Detect which cell encompasses the target text, then output its [X, Y] center coordinate. 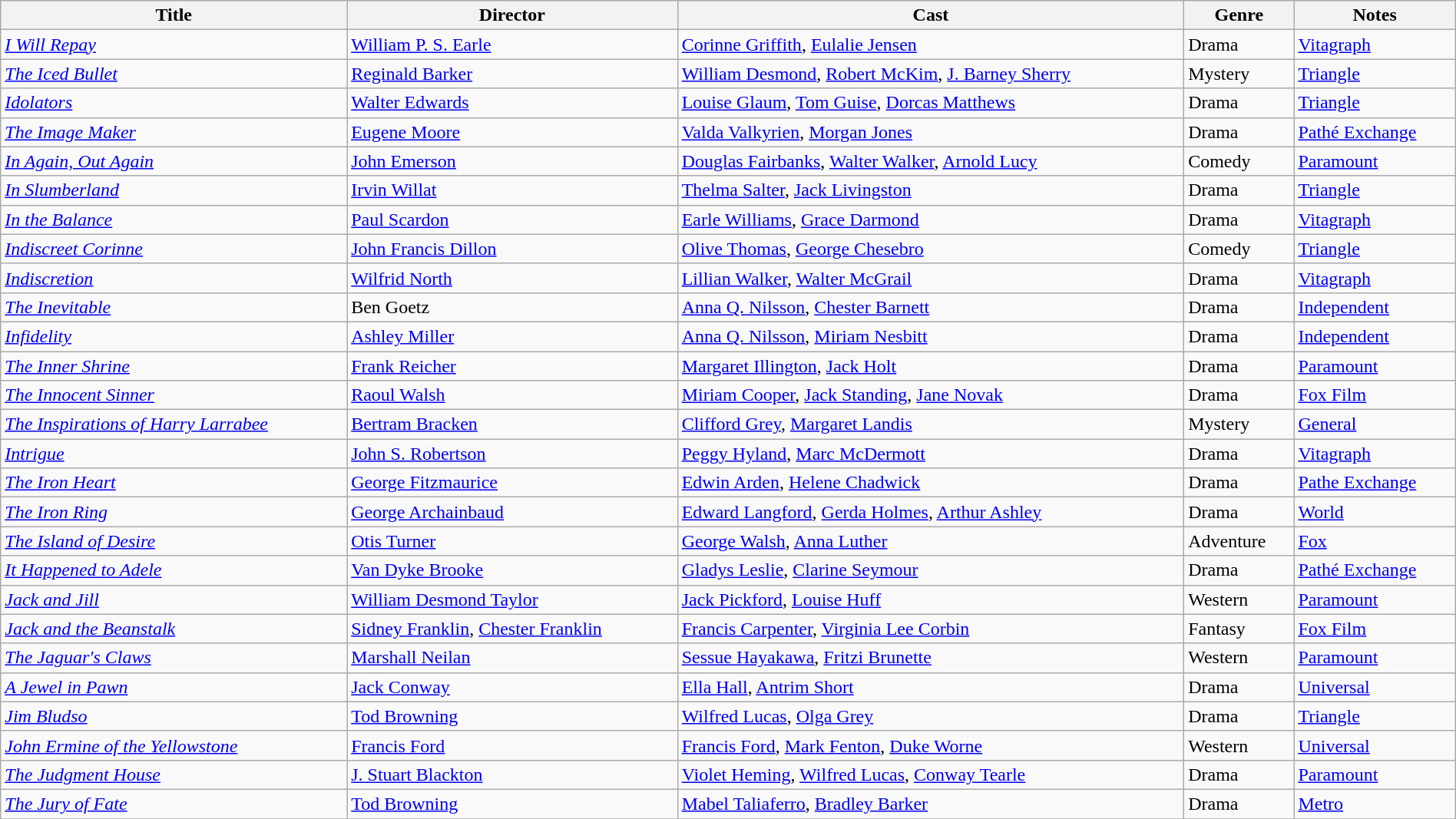
The Iced Bullet [174, 74]
The Inevitable [174, 307]
William Desmond, Robert McKim, J. Barney Sherry [931, 74]
George Archainbaud [512, 512]
The Jaguar's Claws [174, 658]
The Judgment House [174, 774]
Wilfrid North [512, 278]
Francis Ford [512, 745]
Eugene Moore [512, 132]
Mabel Taliaferro, Bradley Barker [931, 804]
World [1375, 512]
It Happened to Adele [174, 570]
George Fitzmaurice [512, 483]
Jack and Jill [174, 599]
George Walsh, Anna Luther [931, 541]
Raoul Walsh [512, 395]
Idolators [174, 103]
Pathe Exchange [1375, 483]
Earle Williams, Grace Darmond [931, 220]
In Slumberland [174, 190]
The Image Maker [174, 132]
Peggy Hyland, Marc McDermott [931, 454]
The Jury of Fate [174, 804]
In the Balance [174, 220]
William P. S. Earle [512, 45]
Fox [1375, 541]
Jack Pickford, Louise Huff [931, 599]
Miriam Cooper, Jack Standing, Jane Novak [931, 395]
John Emerson [512, 161]
Marshall Neilan [512, 658]
Sidney Franklin, Chester Franklin [512, 629]
Notes [1375, 15]
Edwin Arden, Helene Chadwick [931, 483]
Anna Q. Nilsson, Chester Barnett [931, 307]
Metro [1375, 804]
The Inner Shrine [174, 366]
Jim Bludso [174, 716]
Indiscretion [174, 278]
John S. Robertson [512, 454]
Indiscreet Corinne [174, 249]
Louise Glaum, Tom Guise, Dorcas Matthews [931, 103]
Ella Hall, Antrim Short [931, 687]
Violet Heming, Wilfred Lucas, Conway Tearle [931, 774]
Adventure [1239, 541]
Otis Turner [512, 541]
Ashley Miller [512, 336]
Infidelity [174, 336]
John Ermine of the Yellowstone [174, 745]
Jack Conway [512, 687]
Frank Reicher [512, 366]
Ben Goetz [512, 307]
Olive Thomas, George Chesebro [931, 249]
Valda Valkyrien, Morgan Jones [931, 132]
Sessue Hayakawa, Fritzi Brunette [931, 658]
Walter Edwards [512, 103]
John Francis Dillon [512, 249]
Lillian Walker, Walter McGrail [931, 278]
Cast [931, 15]
Reginald Barker [512, 74]
Title [174, 15]
Edward Langford, Gerda Holmes, Arthur Ashley [931, 512]
Gladys Leslie, Clarine Seymour [931, 570]
Irvin Willat [512, 190]
The Innocent Sinner [174, 395]
Francis Carpenter, Virginia Lee Corbin [931, 629]
General [1375, 424]
Director [512, 15]
Bertram Bracken [512, 424]
The Island of Desire [174, 541]
Paul Scardon [512, 220]
Intrigue [174, 454]
Francis Ford, Mark Fenton, Duke Worne [931, 745]
Margaret Illington, Jack Holt [931, 366]
In Again, Out Again [174, 161]
Corinne Griffith, Eulalie Jensen [931, 45]
William Desmond Taylor [512, 599]
Douglas Fairbanks, Walter Walker, Arnold Lucy [931, 161]
Fantasy [1239, 629]
The Iron Ring [174, 512]
Wilfred Lucas, Olga Grey [931, 716]
The Iron Heart [174, 483]
I Will Repay [174, 45]
Jack and the Beanstalk [174, 629]
The Inspirations of Harry Larrabee [174, 424]
J. Stuart Blackton [512, 774]
Genre [1239, 15]
A Jewel in Pawn [174, 687]
Van Dyke Brooke [512, 570]
Anna Q. Nilsson, Miriam Nesbitt [931, 336]
Clifford Grey, Margaret Landis [931, 424]
Thelma Salter, Jack Livingston [931, 190]
